Find where the given text appears and provide that cell's center as [X, Y] coordinate. 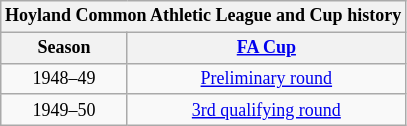
Season [64, 48]
Preliminary round [266, 78]
FA Cup [266, 48]
Hoyland Common Athletic League and Cup history [204, 16]
3rd qualifying round [266, 110]
1949–50 [64, 110]
1948–49 [64, 78]
